Locate the cell with the specified text and output its (x, y) center coordinate. 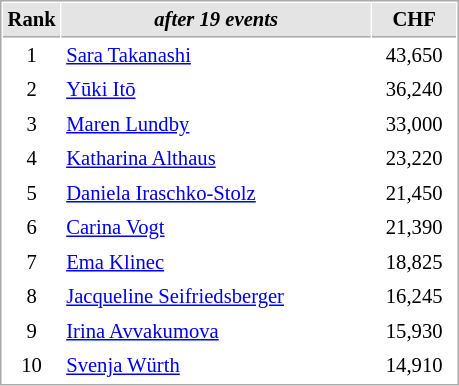
21,450 (414, 194)
6 (32, 228)
33,000 (414, 124)
2 (32, 90)
CHF (414, 20)
after 19 events (216, 20)
Rank (32, 20)
8 (32, 296)
Daniela Iraschko-Stolz (216, 194)
10 (32, 366)
4 (32, 158)
1 (32, 56)
23,220 (414, 158)
Katharina Althaus (216, 158)
Irina Avvakumova (216, 332)
18,825 (414, 262)
16,245 (414, 296)
Ema Klinec (216, 262)
43,650 (414, 56)
Maren Lundby (216, 124)
Carina Vogt (216, 228)
Sara Takanashi (216, 56)
36,240 (414, 90)
15,930 (414, 332)
Yūki Itō (216, 90)
9 (32, 332)
3 (32, 124)
Jacqueline Seifriedsberger (216, 296)
14,910 (414, 366)
Svenja Würth (216, 366)
7 (32, 262)
21,390 (414, 228)
5 (32, 194)
